Capture the cell that displays the provided text and extract its (X, Y) central coordinate. 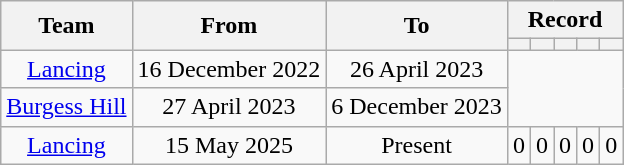
15 May 2025 (229, 145)
From (229, 26)
Record (564, 20)
Burgess Hill (66, 107)
To (417, 26)
16 December 2022 (229, 69)
27 April 2023 (229, 107)
26 April 2023 (417, 69)
6 December 2023 (417, 107)
Present (417, 145)
Team (66, 26)
